Output the (X, Y) coordinate of the center of the cell containing the given text.  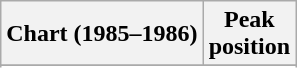
Peakposition (249, 34)
Chart (1985–1986) (102, 34)
